Detect which cell encompasses the target text, then output its [X, Y] center coordinate. 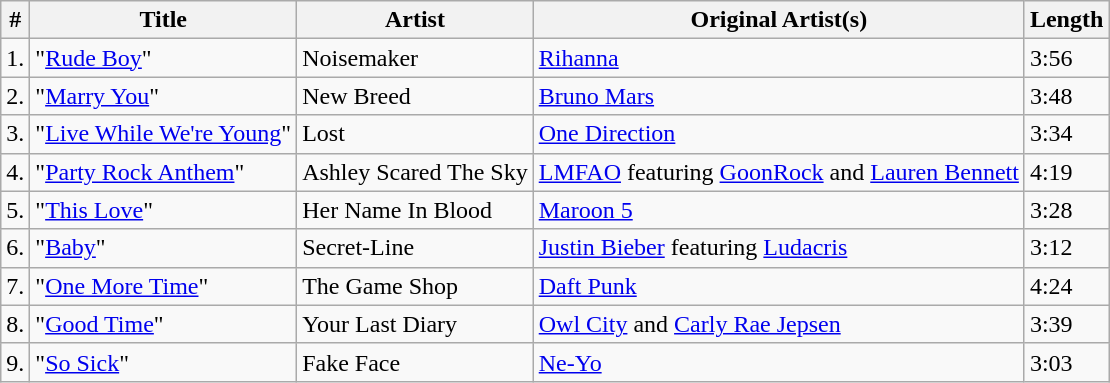
2. [16, 96]
3:12 [1066, 248]
LMFAO featuring GoonRock and Lauren Bennett [778, 172]
Bruno Mars [778, 96]
9. [16, 362]
Ne-Yo [778, 362]
6. [16, 248]
"Good Time" [164, 324]
Rihanna [778, 58]
5. [16, 210]
4. [16, 172]
1. [16, 58]
3:34 [1066, 134]
Artist [416, 20]
7. [16, 286]
4:24 [1066, 286]
Lost [416, 134]
Noisemaker [416, 58]
Her Name In Blood [416, 210]
"One More Time" [164, 286]
Length [1066, 20]
"So Sick" [164, 362]
"This Love" [164, 210]
Title [164, 20]
Ashley Scared The Sky [416, 172]
3:28 [1066, 210]
New Breed [416, 96]
"Party Rock Anthem" [164, 172]
"Rude Boy" [164, 58]
One Direction [778, 134]
3:56 [1066, 58]
"Live While We're Young" [164, 134]
The Game Shop [416, 286]
"Baby" [164, 248]
3:48 [1066, 96]
Owl City and Carly Rae Jepsen [778, 324]
Secret-Line [416, 248]
Maroon 5 [778, 210]
8. [16, 324]
Your Last Diary [416, 324]
Fake Face [416, 362]
# [16, 20]
3:39 [1066, 324]
Daft Punk [778, 286]
3. [16, 134]
Justin Bieber featuring Ludacris [778, 248]
4:19 [1066, 172]
Original Artist(s) [778, 20]
"Marry You" [164, 96]
3:03 [1066, 362]
